Return (X, Y) of the center of cell containing provided text 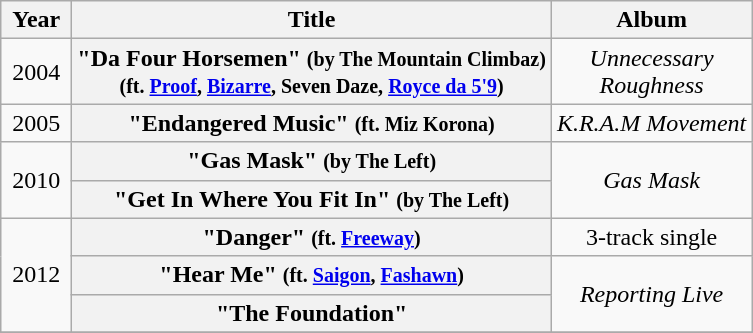
2005 (36, 123)
2010 (36, 180)
"The Foundation" (312, 313)
"Gas Mask" (by The Left) (312, 161)
"Get In Where You Fit In" (by The Left) (312, 199)
"Endangered Music" (ft. Miz Korona) (312, 123)
Gas Mask (651, 180)
Album (651, 20)
3-track single (651, 237)
"Danger" (ft. Freeway) (312, 237)
Title (312, 20)
2004 (36, 72)
Year (36, 20)
2012 (36, 275)
"Da Four Horsemen" (by The Mountain Climbaz)(ft. Proof, Bizarre, Seven Daze, Royce da 5'9) (312, 72)
Reporting Live (651, 294)
"Hear Me" (ft. Saigon, Fashawn) (312, 275)
UnnecessaryRoughness (651, 72)
K.R.A.M Movement (651, 123)
